Capture the cell that displays the provided text and extract its (X, Y) central coordinate. 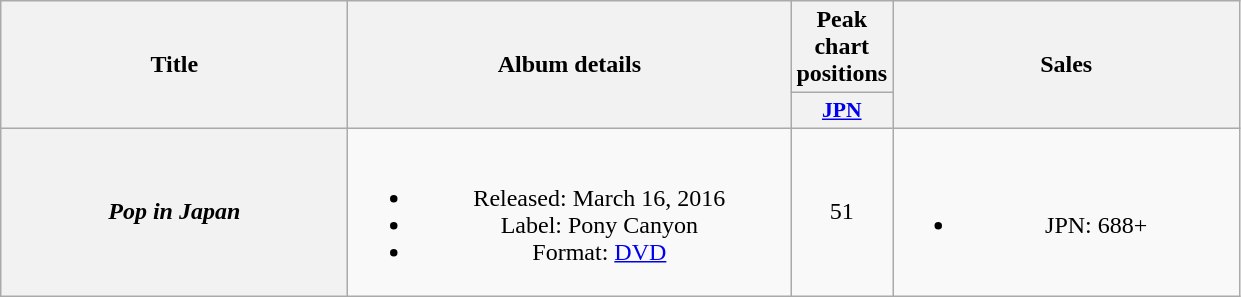
Title (174, 65)
Pop in Japan (174, 212)
JPN: 688+ (1066, 212)
Sales (1066, 65)
JPN (842, 111)
51 (842, 212)
Album details (570, 65)
Released: March 16, 2016Label: Pony CanyonFormat: DVD (570, 212)
Peak chart positions (842, 47)
